Output the [X, Y] coordinate of the center of the cell containing the given text.  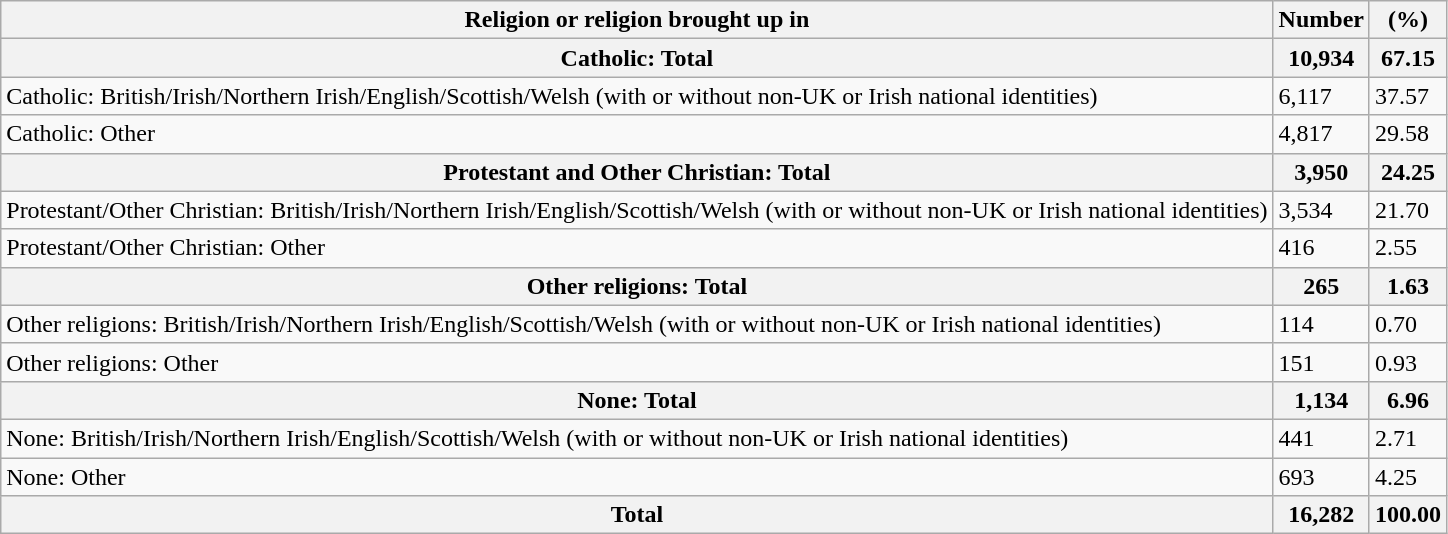
3,950 [1321, 172]
Total [637, 515]
Protestant/Other Christian: British/Irish/Northern Irish/English/Scottish/Welsh (with or without non-UK or Irish national identities) [637, 210]
Other religions: British/Irish/Northern Irish/English/Scottish/Welsh (with or without non-UK or Irish national identities) [637, 324]
0.70 [1408, 324]
6.96 [1408, 400]
4.25 [1408, 477]
10,934 [1321, 58]
Number [1321, 20]
Protestant/Other Christian: Other [637, 248]
114 [1321, 324]
None: Total [637, 400]
1,134 [1321, 400]
Catholic: British/Irish/Northern Irish/English/Scottish/Welsh (with or without non-UK or Irish national identities) [637, 96]
(%) [1408, 20]
416 [1321, 248]
100.00 [1408, 515]
693 [1321, 477]
Catholic: Total [637, 58]
21.70 [1408, 210]
Catholic: Other [637, 134]
0.93 [1408, 362]
6,117 [1321, 96]
2.71 [1408, 438]
67.15 [1408, 58]
24.25 [1408, 172]
2.55 [1408, 248]
151 [1321, 362]
29.58 [1408, 134]
37.57 [1408, 96]
4,817 [1321, 134]
Other religions: Other [637, 362]
441 [1321, 438]
Religion or religion brought up in [637, 20]
Protestant and Other Christian: Total [637, 172]
265 [1321, 286]
None: Other [637, 477]
3,534 [1321, 210]
None: British/Irish/Northern Irish/English/Scottish/Welsh (with or without non-UK or Irish national identities) [637, 438]
Other religions: Total [637, 286]
16,282 [1321, 515]
1.63 [1408, 286]
